Determine the (X, Y) coordinate at the center of the cell enclosing the given text.  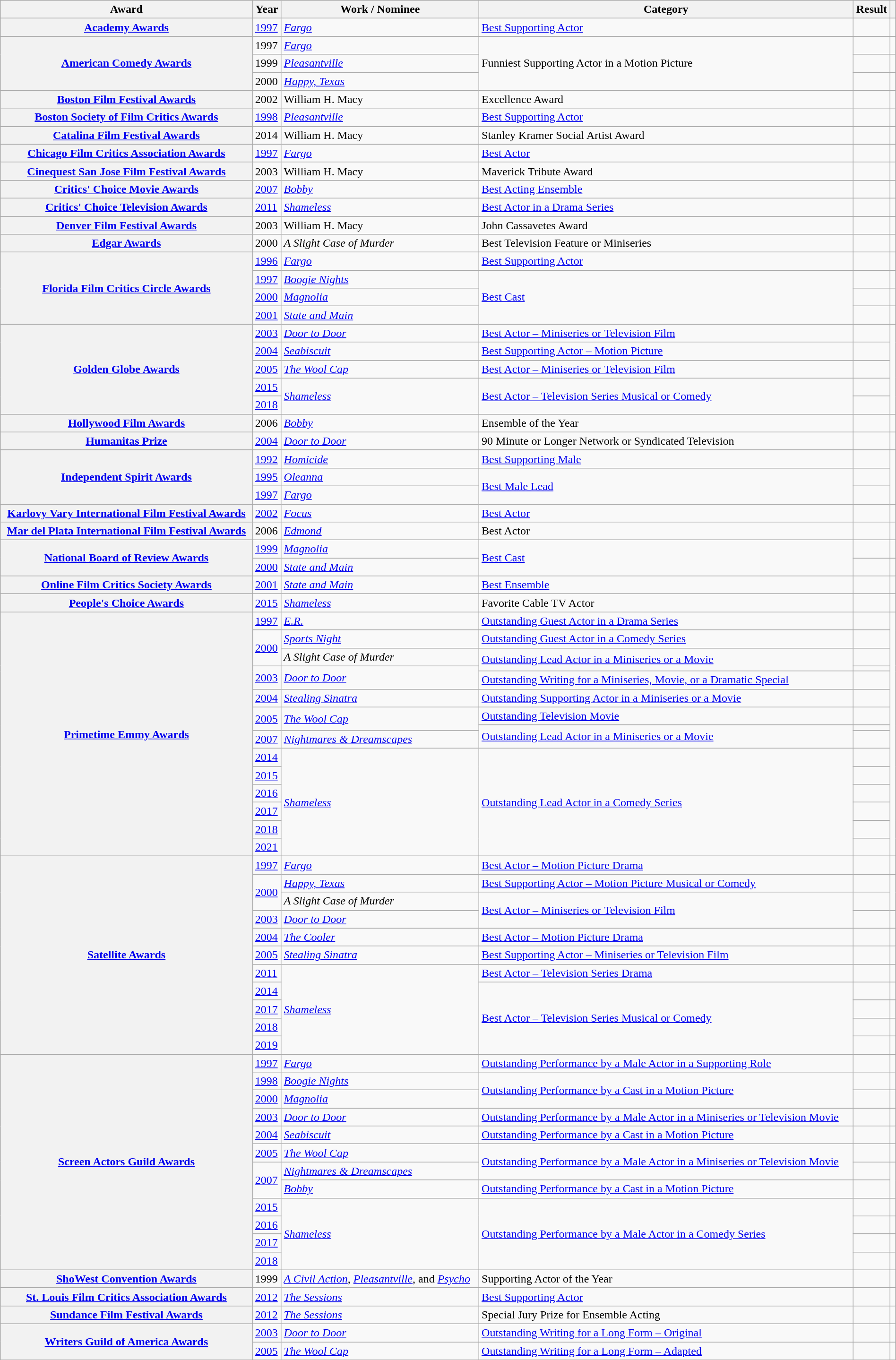
1992 (267, 459)
Best Supporting Actor – Motion Picture Musical or Comedy (666, 883)
Outstanding Writing for a Long Form – Adapted (666, 1351)
Karlovy Vary International Film Festival Awards (127, 513)
Edmond (380, 531)
Writers Guild of America Awards (127, 1342)
National Board of Review Awards (127, 558)
Excellence Award (666, 99)
Category (666, 9)
Critics' Choice Television Awards (127, 207)
Outstanding Supporting Actor in a Miniseries or a Movie (666, 698)
Sports Night (380, 639)
Outstanding Writing for a Long Form – Original (666, 1333)
Special Jury Prize for Ensemble Acting (666, 1315)
1995 (267, 477)
Mar del Plata International Film Festival Awards (127, 531)
Satellite Awards (127, 955)
St. Louis Film Critics Association Awards (127, 1297)
1996 (267, 261)
Critics' Choice Movie Awards (127, 189)
Maverick Tribute Award (666, 171)
Catalina Film Festival Awards (127, 135)
E.R. (380, 621)
Boston Film Festival Awards (127, 99)
Supporting Actor of the Year (666, 1279)
Award (127, 9)
Outstanding Television Movie (666, 716)
The Cooler (380, 937)
2019 (267, 1045)
People's Choice Awards (127, 603)
John Cassavetes Award (666, 225)
Result (871, 9)
Humanitas Prize (127, 441)
Golden Globe Awards (127, 369)
Primetime Emmy Awards (127, 734)
Denver Film Festival Awards (127, 225)
Best Actor – Television Series Drama (666, 973)
Outstanding Performance by a Male Actor in a Supporting Role (666, 1063)
Oleanna (380, 477)
Cinequest San Jose Film Festival Awards (127, 171)
A Civil Action, Pleasantville, and Psycho (380, 1279)
Chicago Film Critics Association Awards (127, 153)
Best Acting Ensemble (666, 189)
Independent Spirit Awards (127, 477)
Favorite Cable TV Actor (666, 603)
Best Supporting Actor – Miniseries or Television Film (666, 955)
ShoWest Convention Awards (127, 1279)
2021 (267, 847)
Stanley Kramer Social Artist Award (666, 135)
Screen Actors Guild Awards (127, 1162)
Outstanding Lead Actor in a Comedy Series (666, 802)
Best Supporting Male (666, 459)
Work / Nominee (380, 9)
Outstanding Performance by a Male Actor in a Comedy Series (666, 1234)
Best Television Feature or Miniseries (666, 243)
Outstanding Guest Actor in a Drama Series (666, 621)
Year (267, 9)
Best Supporting Actor – Motion Picture (666, 351)
Sundance Film Festival Awards (127, 1315)
Edgar Awards (127, 243)
Best Actor in a Drama Series (666, 207)
Hollywood Film Awards (127, 423)
90 Minute or Longer Network or Syndicated Television (666, 441)
Focus (380, 513)
Outstanding Guest Actor in a Comedy Series (666, 639)
Ensemble of the Year (666, 423)
Best Male Lead (666, 486)
Online Film Critics Society Awards (127, 585)
Academy Awards (127, 27)
Boston Society of Film Critics Awards (127, 117)
Best Ensemble (666, 585)
Florida Film Critics Circle Awards (127, 288)
American Comedy Awards (127, 63)
Outstanding Writing for a Miniseries, Movie, or a Dramatic Special (666, 680)
Funniest Supporting Actor in a Motion Picture (666, 63)
Homicide (380, 459)
